Return the [X, Y] coordinate for the center point of the cell that contains the specified text.  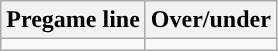
Over/under [210, 20]
Pregame line [74, 20]
